Scan for the cell matching the given text and deliver its (X, Y) coordinate at center. 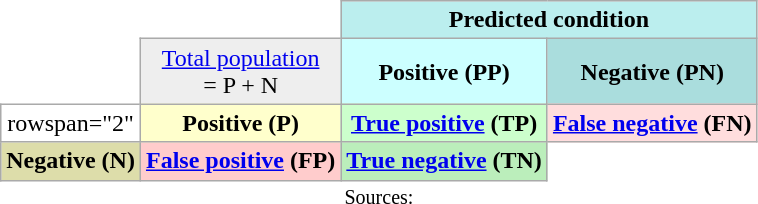
Positive (PP) (444, 72)
Positive (P) (240, 123)
False negative (FN) (652, 123)
Predicted condition (549, 20)
Negative (N) (71, 161)
Negative (PN) (652, 72)
Total population = P + N (240, 72)
rowspan="2" (71, 123)
True negative (TN) (444, 161)
False positive (FP) (240, 161)
True positive (TP) (444, 123)
